Determine the [x, y] coordinate at the center of the cell enclosing the given text.  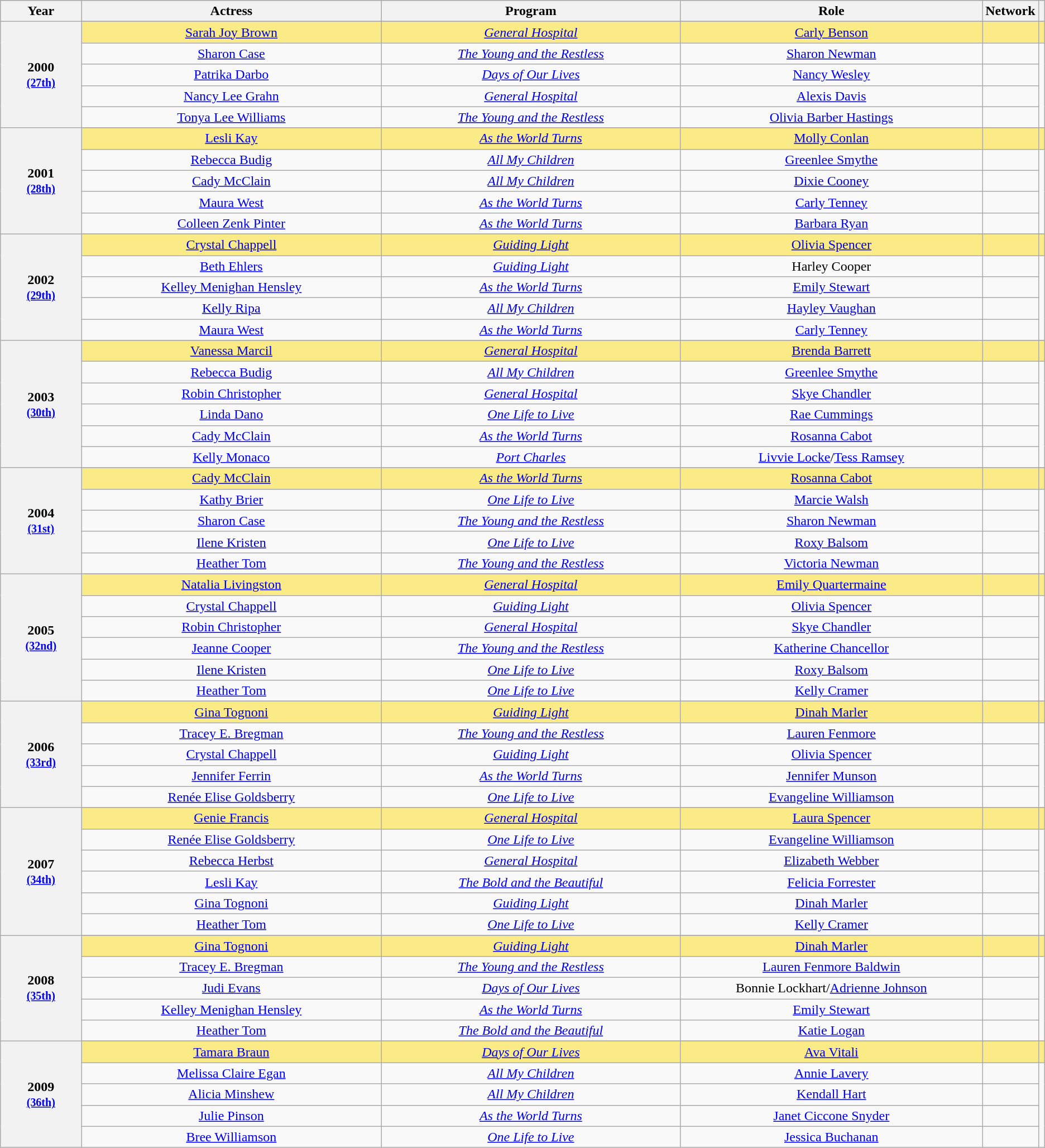
Jennifer Munson [832, 776]
Melissa Claire Egan [231, 1073]
Ava Vitali [832, 1052]
Patrika Darbo [231, 75]
Nancy Lee Grahn [231, 96]
Kendall Hart [832, 1094]
2007 (34th) [41, 871]
Annie Lavery [832, 1073]
Harley Cooper [832, 266]
Hayley Vaughan [832, 309]
Felicia Forrester [832, 882]
Rae Cummings [832, 415]
Janet Ciccone Snyder [832, 1116]
2008 (35th) [41, 988]
Rebecca Herbst [231, 861]
Jeanne Cooper [231, 649]
Role [832, 11]
Program [531, 11]
2001 (28th) [41, 181]
Katherine Chancellor [832, 649]
Livvie Locke/Tess Ramsey [832, 457]
2002 (29th) [41, 287]
Colleen Zenk Pinter [231, 223]
Bonnie Lockhart/Adrienne Johnson [832, 988]
Julie Pinson [231, 1116]
2000 (27th) [41, 75]
Bree Williamson [231, 1137]
Barbara Ryan [832, 223]
2006 (33rd) [41, 755]
Year [41, 11]
Natalia Livingston [231, 584]
Sarah Joy Brown [231, 32]
2005 (32nd) [41, 637]
Tonya Lee Williams [231, 117]
Marcie Walsh [832, 499]
Lauren Fenmore [832, 733]
Katie Logan [832, 1031]
Linda Dano [231, 415]
Jennifer Ferrin [231, 776]
Jessica Buchanan [832, 1137]
Dixie Cooney [832, 181]
Laura Spencer [832, 818]
Actress [231, 11]
Lauren Fenmore Baldwin [832, 967]
Genie Francis [231, 818]
Alexis Davis [832, 96]
Port Charles [531, 457]
Victoria Newman [832, 563]
Olivia Barber Hastings [832, 117]
Tamara Braun [231, 1052]
Elizabeth Webber [832, 861]
Carly Benson [832, 32]
Kelly Monaco [231, 457]
Network [1010, 11]
Beth Ehlers [231, 266]
Vanessa Marcil [231, 351]
Kelly Ripa [231, 309]
Nancy Wesley [832, 75]
Brenda Barrett [832, 351]
Alicia Minshew [231, 1094]
2003 (30th) [41, 404]
Judi Evans [231, 988]
2009 (36th) [41, 1094]
Kathy Brier [231, 499]
Molly Conlan [832, 138]
2004 (31st) [41, 521]
Emily Quartermaine [832, 584]
